Return [X, Y] of the center of cell containing provided text 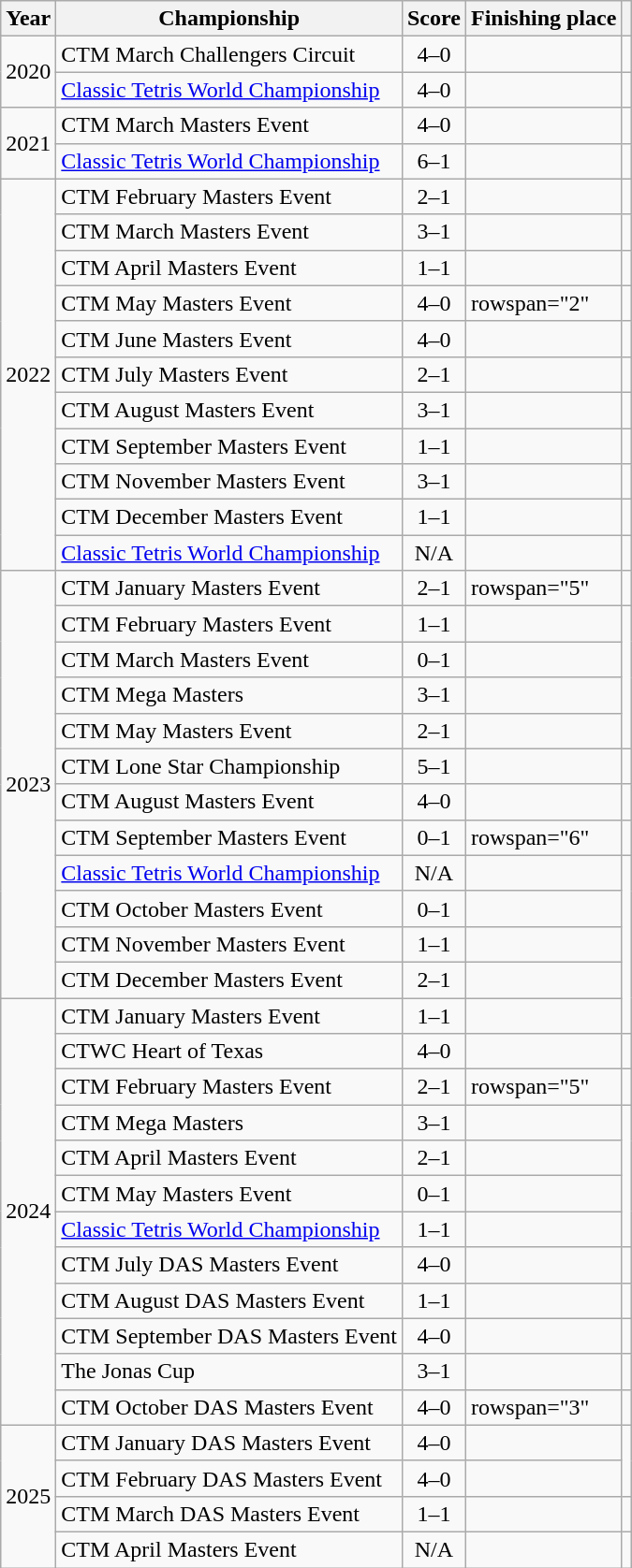
2023 [28, 784]
6–1 [434, 161]
CTWC Heart of Texas [229, 1052]
CTM March DAS Masters Event [229, 1514]
CTM October DAS Masters Event [229, 1407]
CTM July DAS Masters Event [229, 1265]
CTM July Masters Event [229, 374]
Finishing place [543, 19]
2022 [28, 374]
rowspan="2" [543, 303]
rowspan="3" [543, 1407]
CTM January DAS Masters Event [229, 1443]
Year [28, 19]
CTM February DAS Masters Event [229, 1478]
2021 [28, 143]
CTM March Challengers Circuit [229, 54]
2024 [28, 1211]
Score [434, 19]
2020 [28, 72]
2025 [28, 1496]
rowspan="6" [543, 837]
CTM September DAS Masters Event [229, 1336]
CTM October Masters Event [229, 908]
The Jonas Cup [229, 1372]
5–1 [434, 766]
CTM August DAS Masters Event [229, 1300]
CTM June Masters Event [229, 339]
CTM Lone Star Championship [229, 766]
Championship [229, 19]
